Scan for the cell matching the given text and deliver its (x, y) coordinate at center. 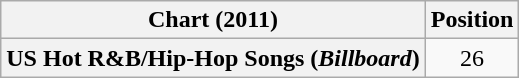
Chart (2011) (213, 20)
Position (472, 20)
US Hot R&B/Hip-Hop Songs (Billboard) (213, 58)
26 (472, 58)
